Search for the cell housing the specified text and yield its (X, Y) center coordinate. 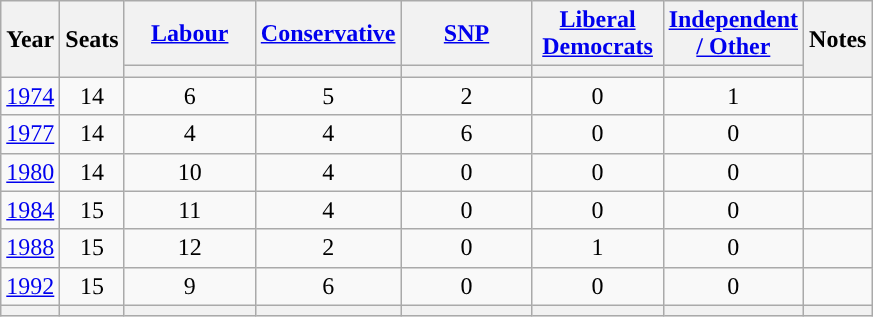
Year (30, 39)
SNP (466, 34)
1984 (30, 210)
12 (190, 248)
1988 (30, 248)
Liberal Democrats (598, 34)
10 (190, 172)
Conservative (328, 34)
11 (190, 210)
1992 (30, 286)
Labour (190, 34)
Seats (92, 39)
9 (190, 286)
1974 (30, 96)
1977 (30, 134)
Notes (838, 39)
1980 (30, 172)
5 (328, 96)
Independent / Other (733, 34)
